Return (X, Y) of the center of cell containing provided text 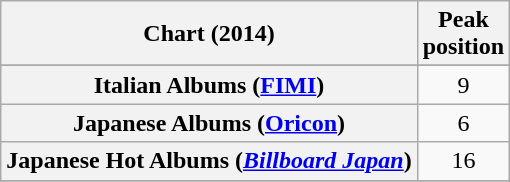
Italian Albums (FIMI) (209, 85)
Chart (2014) (209, 34)
Peakposition (463, 34)
Japanese Hot Albums (Billboard Japan) (209, 161)
6 (463, 123)
Japanese Albums (Oricon) (209, 123)
9 (463, 85)
16 (463, 161)
